Determine the [x, y] coordinate at the center of the cell enclosing the given text.  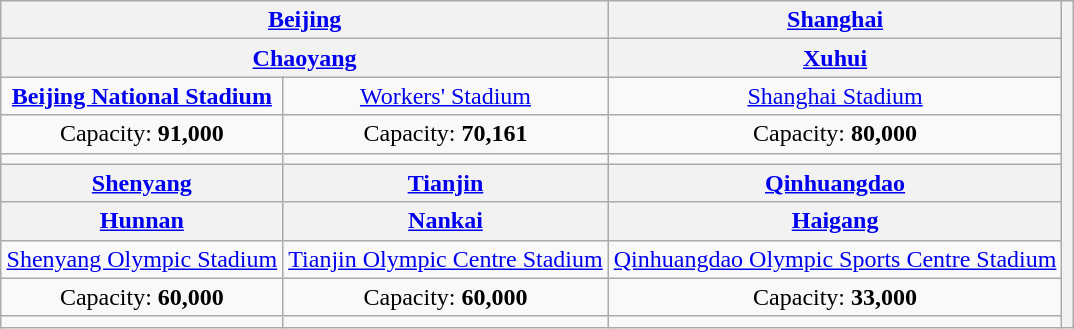
Tianjin [446, 183]
Haigang [835, 221]
Workers' Stadium [446, 96]
Nankai [446, 221]
Xuhui [835, 58]
Shenyang Olympic Stadium [142, 259]
Capacity: 33,000 [835, 297]
Beijing National Stadium [142, 96]
Chaoyang [304, 58]
Capacity: 91,000 [142, 134]
Shenyang [142, 183]
Beijing [304, 20]
Hunnan [142, 221]
Qinhuangdao [835, 183]
Shanghai Stadium [835, 96]
Shanghai [835, 20]
Qinhuangdao Olympic Sports Centre Stadium [835, 259]
Tianjin Olympic Centre Stadium [446, 259]
Capacity: 70,161 [446, 134]
Capacity: 80,000 [835, 134]
